Determine the [X, Y] coordinate at the center of the cell enclosing the given text.  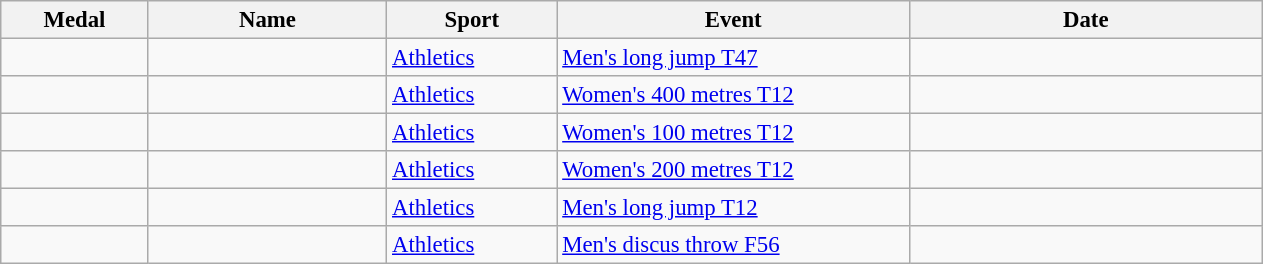
Women's 400 metres T12 [734, 95]
Men's long jump T12 [734, 208]
Men's long jump T47 [734, 58]
Sport [472, 20]
Event [734, 20]
Women's 200 metres T12 [734, 170]
Women's 100 metres T12 [734, 133]
Medal [74, 20]
Men's discus throw F56 [734, 245]
Name [268, 20]
Date [1086, 20]
